From the cell containing the given text, extract its center point as (X, Y) coordinate. 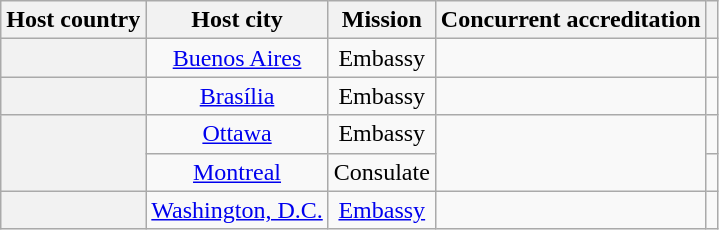
Mission (382, 20)
Brasília (237, 96)
Consulate (382, 172)
Buenos Aires (237, 58)
Host country (74, 20)
Ottawa (237, 134)
Washington, D.C. (237, 210)
Host city (237, 20)
Montreal (237, 172)
Concurrent accreditation (570, 20)
